Return (X, Y) of the center of cell containing provided text 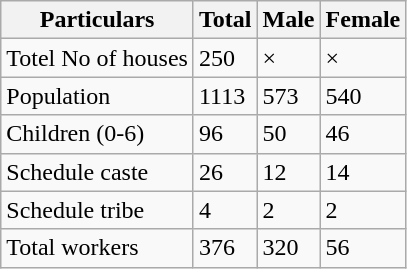
540 (363, 96)
Children (0-6) (98, 134)
Totel No of houses (98, 58)
376 (225, 248)
Total workers (98, 248)
Male (288, 20)
12 (288, 172)
26 (225, 172)
Population (98, 96)
573 (288, 96)
14 (363, 172)
Female (363, 20)
Particulars (98, 20)
320 (288, 248)
4 (225, 210)
Total (225, 20)
56 (363, 248)
Schedule tribe (98, 210)
50 (288, 134)
46 (363, 134)
96 (225, 134)
1113 (225, 96)
250 (225, 58)
Schedule caste (98, 172)
